Identify which cell holds the provided text, then report its [X, Y] central coordinate. 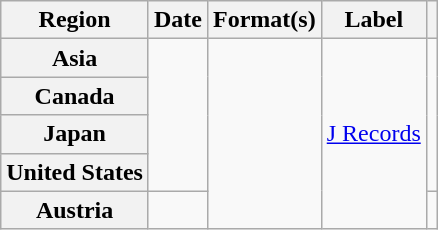
Japan [75, 134]
Format(s) [265, 20]
Region [75, 20]
Date [178, 20]
United States [75, 172]
Austria [75, 210]
J Records [374, 134]
Canada [75, 96]
Label [374, 20]
Asia [75, 58]
